Provide the [X, Y] coordinate of the cell's center where the given text is located.  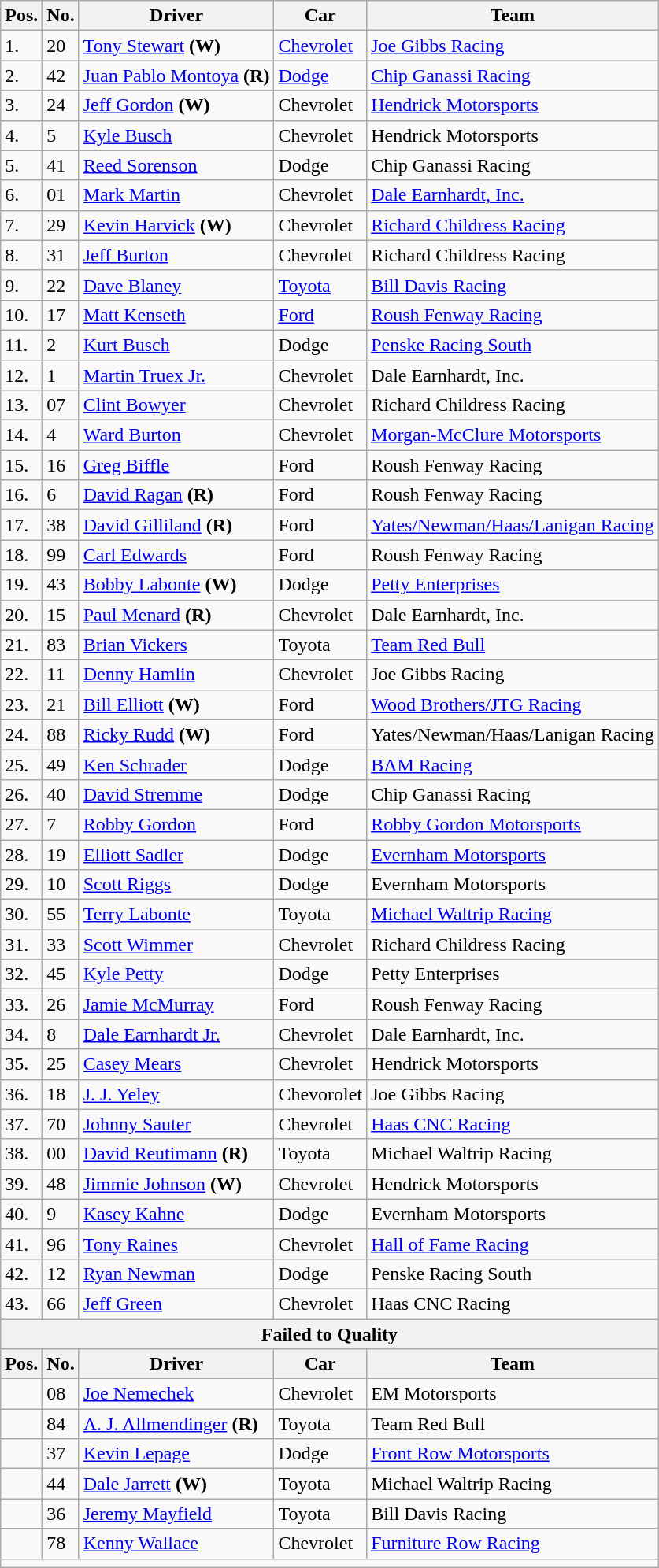
20 [61, 46]
Kevin Harvick (W) [176, 225]
6 [61, 495]
3. [22, 105]
4. [22, 135]
Johnny Sauter [176, 1124]
Hall of Fame Racing [513, 1244]
83 [61, 645]
29 [61, 225]
40 [61, 794]
42 [61, 76]
23. [22, 704]
37 [61, 1454]
24. [22, 734]
25. [22, 764]
19. [22, 585]
37. [22, 1124]
Clint Bowyer [176, 405]
25 [61, 1064]
41 [61, 165]
Robby Gordon [176, 824]
34. [22, 1034]
Bobby Labonte (W) [176, 585]
40. [22, 1214]
01 [61, 195]
33 [61, 945]
07 [61, 405]
Jimmie Johnson (W) [176, 1184]
Robby Gordon Motorsports [513, 824]
Failed to Quality [329, 1334]
Scott Wimmer [176, 945]
12. [22, 375]
1 [61, 375]
19 [61, 854]
BAM Racing [513, 764]
9 [61, 1214]
Ricky Rudd (W) [176, 734]
David Reutimann (R) [176, 1154]
Ryan Newman [176, 1274]
55 [61, 915]
43 [61, 585]
Denny Hamlin [176, 675]
36. [22, 1094]
48 [61, 1184]
Reed Sorenson [176, 165]
16 [61, 465]
99 [61, 555]
Kyle Busch [176, 135]
31 [61, 255]
Jamie McMurray [176, 1004]
14. [22, 435]
EM Motorsports [513, 1394]
1. [22, 46]
Kenny Wallace [176, 1544]
Carl Edwards [176, 555]
Matt Kenseth [176, 315]
35. [22, 1064]
Front Row Motorsports [513, 1454]
Kasey Kahne [176, 1214]
12 [61, 1274]
2. [22, 76]
7. [22, 225]
Morgan-McClure Motorsports [513, 435]
26 [61, 1004]
28. [22, 854]
David Gilliland (R) [176, 525]
9. [22, 285]
22. [22, 675]
38. [22, 1154]
27. [22, 824]
Dale Jarrett (W) [176, 1484]
Greg Biffle [176, 465]
Ward Burton [176, 435]
A. J. Allmendinger (R) [176, 1424]
Tony Stewart (W) [176, 46]
15 [61, 615]
Kurt Busch [176, 345]
David Ragan (R) [176, 495]
88 [61, 734]
11. [22, 345]
Bill Elliott (W) [176, 704]
Joe Nemechek [176, 1394]
10. [22, 315]
33. [22, 1004]
8. [22, 255]
Casey Mears [176, 1064]
39. [22, 1184]
Ken Schrader [176, 764]
Brian Vickers [176, 645]
36 [61, 1514]
43. [22, 1304]
17. [22, 525]
Jeremy Mayfield [176, 1514]
5. [22, 165]
21. [22, 645]
Terry Labonte [176, 915]
5 [61, 135]
29. [22, 885]
70 [61, 1124]
96 [61, 1244]
13. [22, 405]
Kyle Petty [176, 974]
4 [61, 435]
Jeff Green [176, 1304]
16. [22, 495]
18 [61, 1094]
11 [61, 675]
26. [22, 794]
20. [22, 615]
Kevin Lepage [176, 1454]
Juan Pablo Montoya (R) [176, 76]
Chevorolet [320, 1094]
Mark Martin [176, 195]
21 [61, 704]
7 [61, 824]
32. [22, 974]
66 [61, 1304]
24 [61, 105]
Scott Riggs [176, 885]
Jeff Burton [176, 255]
Dale Earnhardt Jr. [176, 1034]
Dave Blaney [176, 285]
10 [61, 885]
42. [22, 1274]
00 [61, 1154]
Furniture Row Racing [513, 1544]
22 [61, 285]
41. [22, 1244]
30. [22, 915]
31. [22, 945]
David Stremme [176, 794]
J. J. Yeley [176, 1094]
2 [61, 345]
18. [22, 555]
Elliott Sadler [176, 854]
45 [61, 974]
8 [61, 1034]
78 [61, 1544]
Wood Brothers/JTG Racing [513, 704]
Jeff Gordon (W) [176, 105]
15. [22, 465]
49 [61, 764]
6. [22, 195]
17 [61, 315]
Martin Truex Jr. [176, 375]
08 [61, 1394]
Tony Raines [176, 1244]
38 [61, 525]
44 [61, 1484]
Paul Menard (R) [176, 615]
84 [61, 1424]
